Detect which cell encompasses the target text, then output its (x, y) center coordinate. 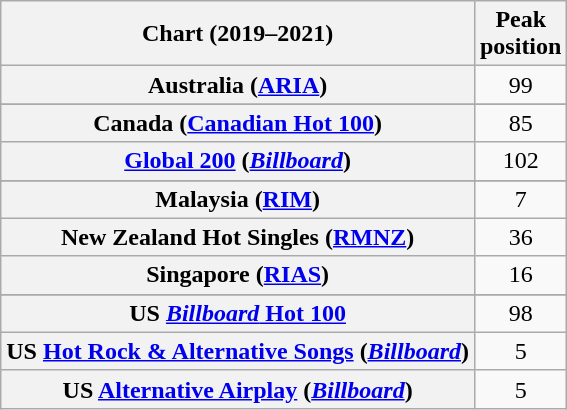
Global 200 (Billboard) (238, 161)
Chart (2019–2021) (238, 34)
Malaysia (RIM) (238, 199)
85 (520, 123)
36 (520, 237)
US Hot Rock & Alternative Songs (Billboard) (238, 351)
Singapore (RIAS) (238, 275)
99 (520, 85)
16 (520, 275)
New Zealand Hot Singles (RMNZ) (238, 237)
US Billboard Hot 100 (238, 313)
Peakposition (520, 34)
Australia (ARIA) (238, 85)
Canada (Canadian Hot 100) (238, 123)
US Alternative Airplay (Billboard) (238, 389)
102 (520, 161)
98 (520, 313)
7 (520, 199)
